Return (x, y) of the center of cell containing provided text 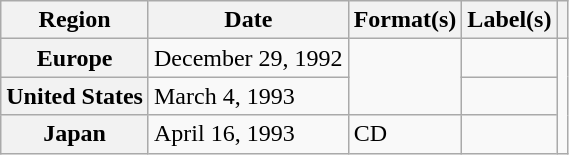
Date (248, 20)
March 4, 1993 (248, 96)
December 29, 1992 (248, 58)
Region (75, 20)
Europe (75, 58)
United States (75, 96)
CD (405, 134)
Format(s) (405, 20)
April 16, 1993 (248, 134)
Japan (75, 134)
Label(s) (510, 20)
